Scan for the cell matching the given text and deliver its (x, y) coordinate at center. 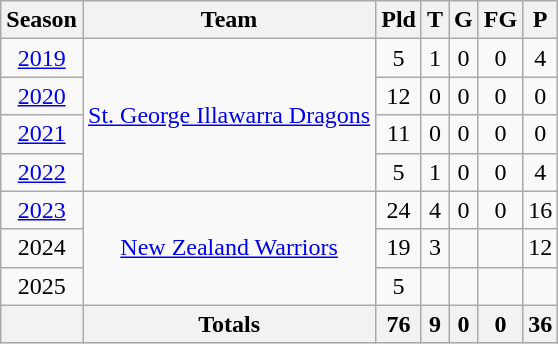
24 (399, 210)
2024 (42, 248)
2019 (42, 58)
2021 (42, 134)
Season (42, 20)
9 (434, 324)
Totals (228, 324)
T (434, 20)
New Zealand Warriors (228, 248)
36 (540, 324)
2020 (42, 96)
76 (399, 324)
2025 (42, 286)
3 (434, 248)
2023 (42, 210)
2022 (42, 172)
Pld (399, 20)
FG (500, 20)
P (540, 20)
Team (228, 20)
G (464, 20)
11 (399, 134)
St. George Illawarra Dragons (228, 115)
16 (540, 210)
19 (399, 248)
